Search for the cell housing the specified text and yield its [X, Y] center coordinate. 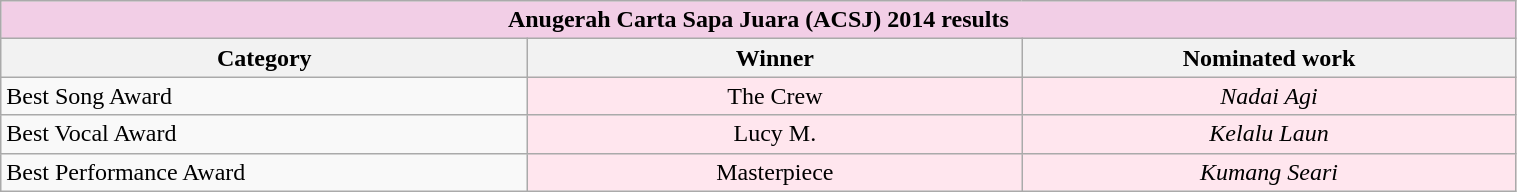
Category [264, 58]
Masterpiece [775, 172]
Lucy M. [775, 134]
Kumang Seari [1269, 172]
Nadai Agi [1269, 96]
Best Performance Award [264, 172]
The Crew [775, 96]
Best Song Award [264, 96]
Winner [775, 58]
Nominated work [1269, 58]
Kelalu Laun [1269, 134]
Anugerah Carta Sapa Juara (ACSJ) 2014 results [758, 20]
Best Vocal Award [264, 134]
